From the cell containing the given text, extract its center point as (X, Y) coordinate. 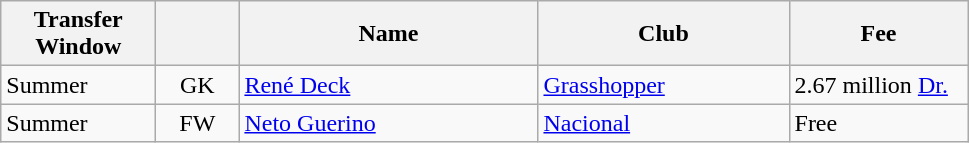
Transfer Window (78, 34)
GK (198, 85)
Club (664, 34)
Free (878, 123)
Name (388, 34)
2.67 million Dr. (878, 85)
Fee (878, 34)
Nacional (664, 123)
Neto Guerino (388, 123)
FW (198, 123)
Grasshopper (664, 85)
René Deck (388, 85)
